Find where the given text appears and provide that cell's center as (x, y) coordinate. 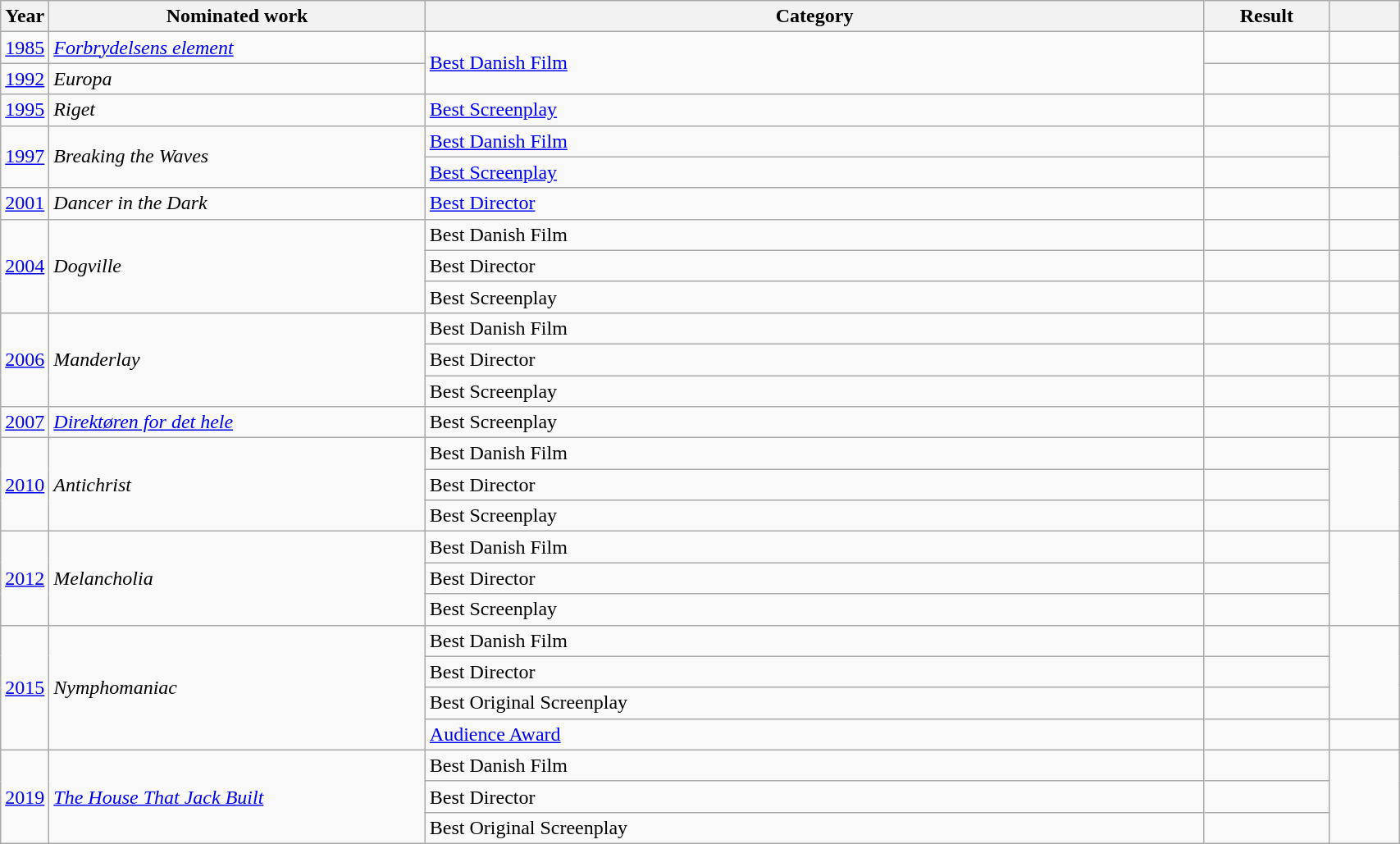
Melancholia (237, 578)
2006 (25, 359)
Breaking the Waves (237, 157)
2010 (25, 485)
Antichrist (237, 485)
1997 (25, 157)
Dogville (237, 266)
2001 (25, 203)
Dancer in the Dark (237, 203)
2007 (25, 422)
Riget (237, 110)
Direktøren for det hele (237, 422)
2019 (25, 796)
Nymphomaniac (237, 687)
Year (25, 16)
2004 (25, 266)
Europa (237, 79)
2012 (25, 578)
The House That Jack Built (237, 796)
1992 (25, 79)
2015 (25, 687)
Category (814, 16)
1995 (25, 110)
Manderlay (237, 359)
Audience Award (814, 734)
1985 (25, 48)
Forbrydelsens element (237, 48)
Nominated work (237, 16)
Result (1266, 16)
